For the text-containing cell, return its midpoint in (X, Y) coordinate format. 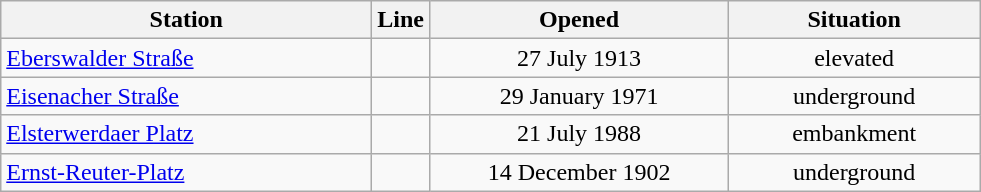
elevated (854, 58)
Ernst-Reuter-Platz (186, 172)
embankment (854, 134)
Station (186, 20)
27 July 1913 (580, 58)
Eisenacher Straße (186, 96)
14 December 1902 (580, 172)
21 July 1988 (580, 134)
Elsterwerdaer Platz (186, 134)
Opened (580, 20)
29 January 1971 (580, 96)
Eberswalder Straße (186, 58)
Situation (854, 20)
Line (401, 20)
